Return the [x, y] coordinate for the center point of the cell that contains the specified text.  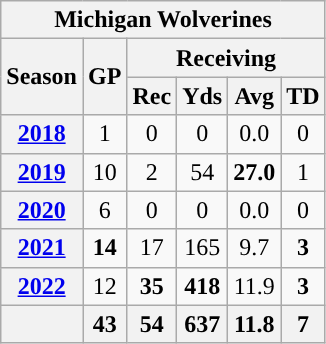
2019 [42, 172]
2018 [42, 134]
2022 [42, 286]
6 [104, 210]
43 [104, 324]
12 [104, 286]
27.0 [254, 172]
2020 [42, 210]
418 [202, 286]
GP [104, 77]
35 [152, 286]
9.7 [254, 248]
7 [303, 324]
Receiving [226, 58]
2 [152, 172]
2021 [42, 248]
165 [202, 248]
11.9 [254, 286]
10 [104, 172]
14 [104, 248]
Yds [202, 96]
Season [42, 77]
Rec [152, 96]
17 [152, 248]
TD [303, 96]
Michigan Wolverines [163, 20]
637 [202, 324]
Avg [254, 96]
11.8 [254, 324]
